Extract the [x, y] coordinate from the center of the cell holding the provided text.  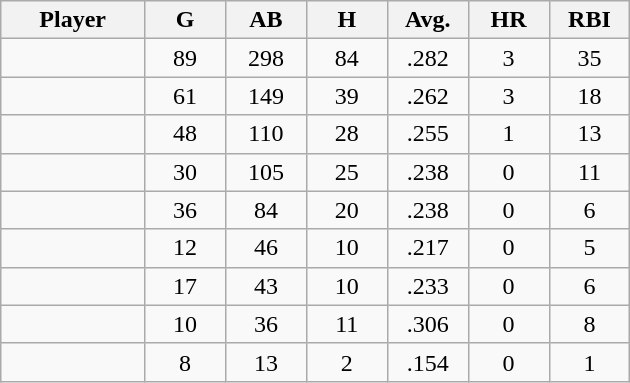
17 [186, 286]
30 [186, 172]
2 [346, 362]
25 [346, 172]
110 [266, 134]
61 [186, 96]
.306 [428, 324]
12 [186, 248]
46 [266, 248]
28 [346, 134]
35 [590, 58]
.282 [428, 58]
5 [590, 248]
AB [266, 20]
Player [73, 20]
39 [346, 96]
HR [508, 20]
20 [346, 210]
105 [266, 172]
48 [186, 134]
43 [266, 286]
149 [266, 96]
.154 [428, 362]
Avg. [428, 20]
RBI [590, 20]
298 [266, 58]
G [186, 20]
18 [590, 96]
.217 [428, 248]
.233 [428, 286]
.255 [428, 134]
.262 [428, 96]
H [346, 20]
89 [186, 58]
